Provide the [x, y] coordinate of the cell's center where the given text is located.  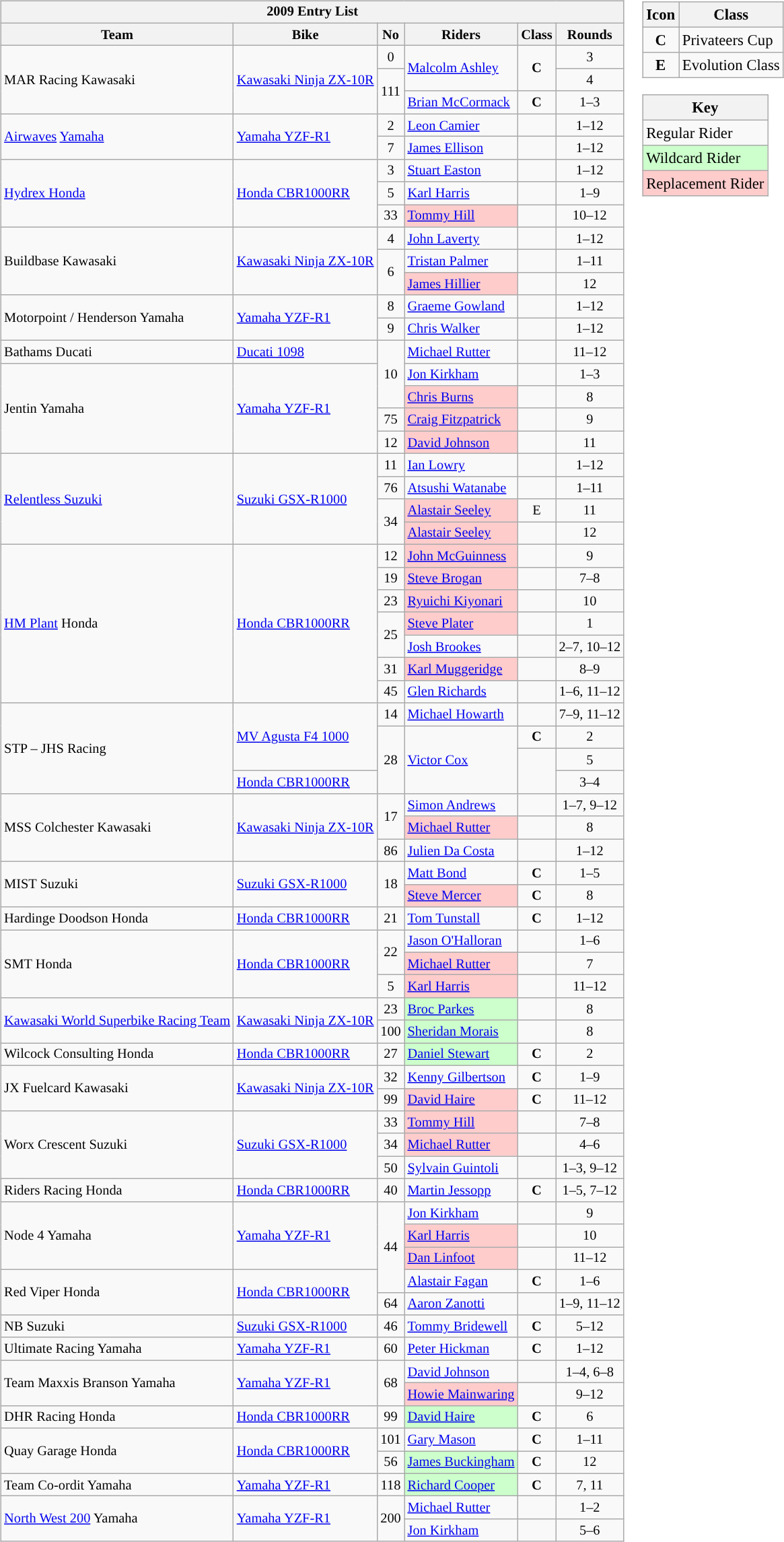
Steve Plater [462, 624]
MAR Racing Kawasaki [117, 79]
Steve Brogan [462, 578]
1–2 [590, 1508]
2009 Entry List [312, 12]
Matt Bond [462, 873]
Icon [661, 15]
Team Maxxis Branson Yamaha [117, 1383]
Daniel Stewart [462, 1054]
Hardinge Doodson Honda [117, 918]
Brian McCormack [462, 102]
8–9 [590, 669]
46 [390, 1327]
25 [390, 634]
56 [390, 1463]
DHR Racing Honda [117, 1417]
Wildcard Rider [705, 158]
SMT Honda [117, 964]
Alastair Fagan [462, 1281]
Sheridan Morais [462, 1032]
118 [390, 1485]
Jentin Yamaha [117, 408]
NB Suzuki [117, 1327]
Relentless Suzuki [117, 500]
Tommy Bridewell [462, 1327]
9–12 [590, 1395]
19 [390, 578]
Buildbase Kawasaki [117, 261]
HM Plant Honda [117, 624]
7–9, 11–12 [590, 714]
0 [390, 57]
Airwaves Yamaha [117, 136]
Peter Hickman [462, 1349]
Hydrex Honda [117, 193]
Simon Andrews [462, 805]
MV Agusta F4 1000 [306, 737]
Jason O'Halloran [462, 941]
32 [390, 1077]
1–6, 11–12 [590, 692]
10–12 [590, 216]
Gary Mason [462, 1440]
5–6 [590, 1531]
50 [390, 1168]
Motorpoint / Henderson Yamaha [117, 318]
1–7, 9–12 [590, 805]
1–4, 6–8 [590, 1372]
40 [390, 1191]
Key [705, 107]
North West 200 Yamaha [117, 1519]
Josh Brookes [462, 646]
Red Viper Honda [117, 1292]
68 [390, 1383]
Evolution Class [731, 65]
John McGuinness [462, 556]
Broc Parkes [462, 1009]
31 [390, 669]
86 [390, 850]
75 [390, 420]
Privateers Cup [731, 40]
Ultimate Racing Yamaha [117, 1349]
5–12 [590, 1327]
1–5 [590, 873]
Quay Garage Honda [117, 1450]
Aaron Zanotti [462, 1304]
Victor Cox [462, 760]
14 [390, 714]
200 [390, 1519]
Regular Rider [705, 133]
27 [390, 1054]
1–9, 11–12 [590, 1304]
MIST Suzuki [117, 885]
Team Co-ordit Yamaha [117, 1485]
Dan Linfoot [462, 1259]
Glen Richards [462, 692]
17 [390, 816]
Riders [462, 34]
1 [590, 624]
Graeme Gowland [462, 306]
James Buckingham [462, 1463]
Julien Da Costa [462, 850]
76 [390, 488]
Martin Jessopp [462, 1191]
111 [390, 92]
Ryuichi Kiyonari [462, 601]
64 [390, 1304]
Bathams Ducati [117, 351]
Steve Mercer [462, 896]
Leon Camier [462, 125]
Craig Fitzpatrick [462, 420]
Chris Walker [462, 329]
STP – JHS Racing [117, 749]
7, 11 [590, 1485]
Ducati 1098 [306, 351]
2–7, 10–12 [590, 646]
101 [390, 1440]
3–4 [590, 782]
44 [390, 1247]
James Hillier [462, 284]
MSS Colchester Kawasaki [117, 828]
1–5, 7–12 [590, 1191]
Team [117, 34]
Howie Mainwaring [462, 1395]
Richard Cooper [462, 1485]
28 [390, 760]
Atsushi Watanabe [462, 488]
Tom Tunstall [462, 918]
Ian Lowry [462, 465]
Michael Howarth [462, 714]
No [390, 34]
21 [390, 918]
18 [390, 885]
JX Fuelcard Kawasaki [117, 1088]
Rounds [590, 34]
Bike [306, 34]
Wilcock Consulting Honda [117, 1054]
Karl Muggeridge [462, 669]
1–3, 9–12 [590, 1168]
45 [390, 692]
Replacement Rider [705, 183]
22 [390, 952]
Worx Crescent Suzuki [117, 1145]
Kawasaki World Superbike Racing Team [117, 1021]
Kenny Gilbertson [462, 1077]
James Ellison [462, 148]
John Laverty [462, 238]
Stuart Easton [462, 170]
Sylvain Guintoli [462, 1168]
4–6 [590, 1145]
60 [390, 1349]
100 [390, 1032]
Riders Racing Honda [117, 1191]
Chris Burns [462, 397]
Malcolm Ashley [462, 69]
Node 4 Yamaha [117, 1235]
Tristan Palmer [462, 261]
